For the text-containing cell, return its midpoint in (X, Y) coordinate format. 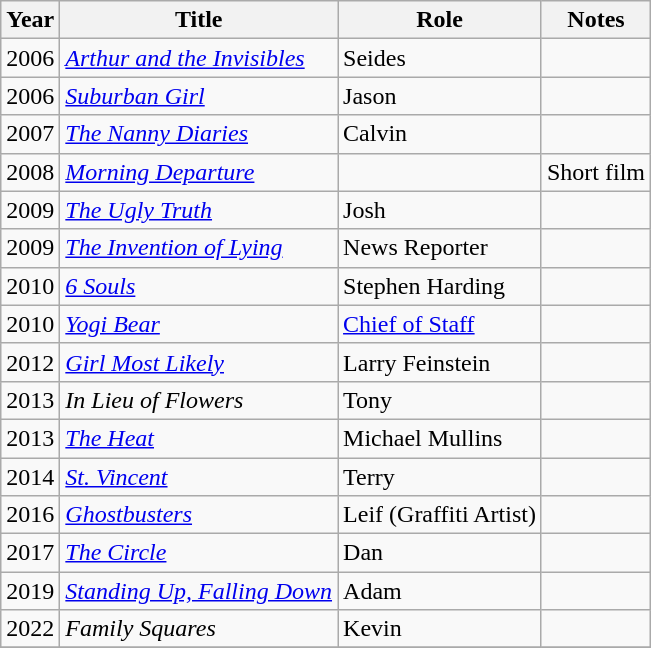
News Reporter (440, 248)
2017 (30, 553)
Year (30, 20)
2007 (30, 134)
Ghostbusters (199, 515)
Josh (440, 210)
Michael Mullins (440, 438)
Kevin (440, 629)
2008 (30, 172)
2019 (30, 591)
2016 (30, 515)
Calvin (440, 134)
6 Souls (199, 286)
Dan (440, 553)
The Heat (199, 438)
Chief of Staff (440, 324)
Terry (440, 477)
2012 (30, 362)
Family Squares (199, 629)
The Invention of Lying (199, 248)
Yogi Bear (199, 324)
Stephen Harding (440, 286)
Arthur and the Invisibles (199, 58)
Tony (440, 400)
The Ugly Truth (199, 210)
In Lieu of Flowers (199, 400)
Suburban Girl (199, 96)
2022 (30, 629)
St. Vincent (199, 477)
Standing Up, Falling Down (199, 591)
The Nanny Diaries (199, 134)
Leif (Graffiti Artist) (440, 515)
Title (199, 20)
2014 (30, 477)
Role (440, 20)
Morning Departure (199, 172)
Notes (596, 20)
Jason (440, 96)
Short film (596, 172)
Larry Feinstein (440, 362)
Girl Most Likely (199, 362)
Seides (440, 58)
Adam (440, 591)
The Circle (199, 553)
